Provide the [x, y] coordinate of the cell's center where the given text is located.  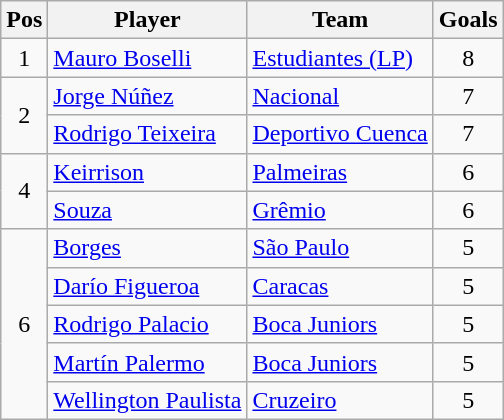
Team [340, 20]
Jorge Núñez [148, 96]
2 [24, 115]
Caracas [340, 286]
8 [468, 58]
4 [24, 191]
Borges [148, 248]
Nacional [340, 96]
Rodrigo Teixeira [148, 134]
Player [148, 20]
Palmeiras [340, 172]
Estudiantes (LP) [340, 58]
São Paulo [340, 248]
Deportivo Cuenca [340, 134]
Keirrison [148, 172]
Rodrigo Palacio [148, 324]
Mauro Boselli [148, 58]
Darío Figueroa [148, 286]
Cruzeiro [340, 400]
1 [24, 58]
Wellington Paulista [148, 400]
Martín Palermo [148, 362]
Goals [468, 20]
Pos [24, 20]
Grêmio [340, 210]
Souza [148, 210]
